Pinpoint the cell where the given text exists, returning its [x, y] midpoint coordinate. 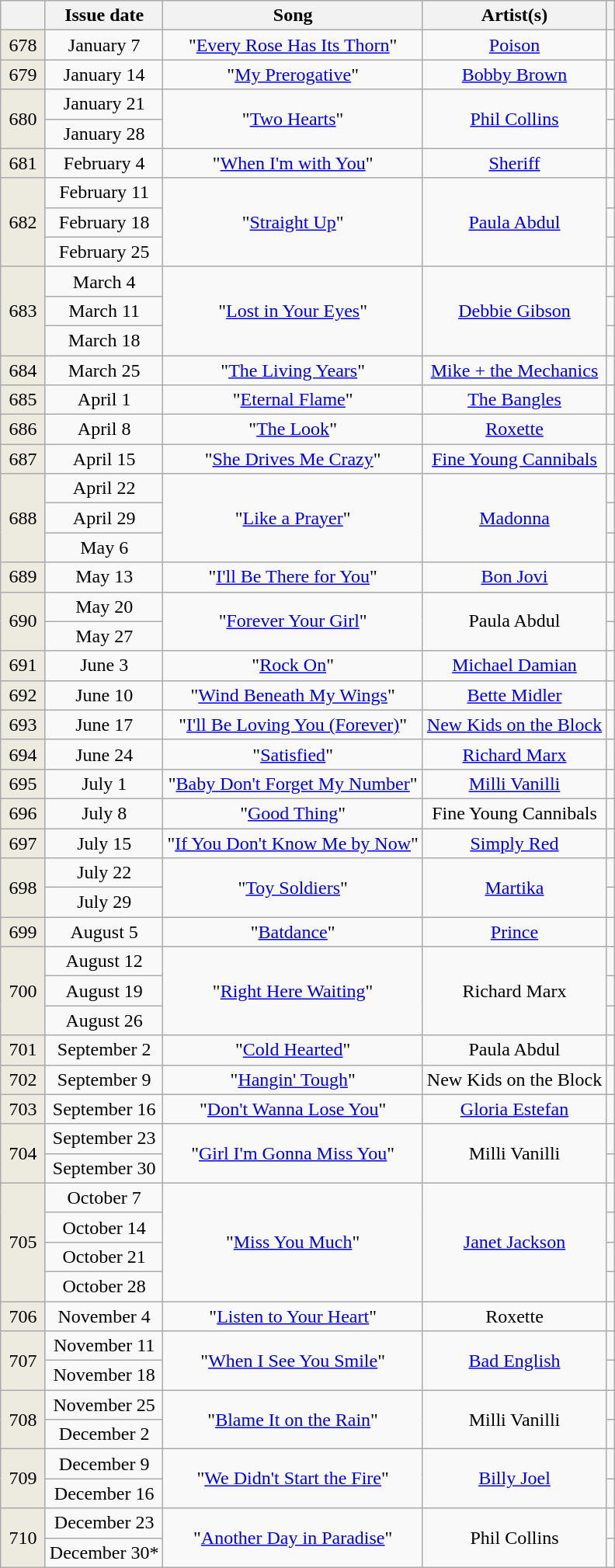
698 [23, 888]
Madonna [514, 518]
August 12 [104, 961]
"Like a Prayer" [293, 518]
January 7 [104, 45]
"Straight Up" [293, 222]
"Cold Hearted" [293, 1050]
January 14 [104, 75]
November 11 [104, 1346]
700 [23, 991]
Bobby Brown [514, 75]
709 [23, 1479]
"Good Thing" [293, 813]
November 4 [104, 1316]
683 [23, 311]
"Toy Soldiers" [293, 888]
August 26 [104, 1020]
"Listen to Your Heart" [293, 1316]
"Two Hearts" [293, 119]
692 [23, 695]
February 25 [104, 252]
"Forever Your Girl" [293, 621]
710 [23, 1538]
702 [23, 1080]
September 16 [104, 1109]
October 14 [104, 1227]
July 8 [104, 813]
690 [23, 621]
Artist(s) [514, 16]
Billy Joel [514, 1479]
November 18 [104, 1375]
"Another Day in Paradise" [293, 1538]
March 25 [104, 370]
695 [23, 784]
February 18 [104, 222]
June 17 [104, 725]
Mike + the Mechanics [514, 370]
August 5 [104, 932]
October 21 [104, 1257]
April 22 [104, 488]
August 19 [104, 991]
December 23 [104, 1523]
March 11 [104, 311]
688 [23, 518]
July 29 [104, 902]
"Lost in Your Eyes" [293, 311]
"If You Don't Know Me by Now" [293, 843]
"I'll Be There for You" [293, 577]
"Blame It on the Rain" [293, 1420]
Debbie Gibson [514, 311]
"The Living Years" [293, 370]
January 21 [104, 104]
"The Look" [293, 429]
September 30 [104, 1168]
Martika [514, 888]
May 20 [104, 607]
697 [23, 843]
June 3 [104, 666]
June 10 [104, 695]
Bette Midler [514, 695]
703 [23, 1109]
May 27 [104, 636]
December 30* [104, 1552]
December 16 [104, 1493]
Song [293, 16]
689 [23, 577]
696 [23, 813]
"Every Rose Has Its Thorn" [293, 45]
May 6 [104, 548]
September 2 [104, 1050]
"Rock On" [293, 666]
"Girl I'm Gonna Miss You" [293, 1153]
"Eternal Flame" [293, 400]
"I'll Be Loving You (Forever)" [293, 725]
682 [23, 222]
"Hangin' Tough" [293, 1080]
December 2 [104, 1434]
685 [23, 400]
Janet Jackson [514, 1242]
July 22 [104, 873]
December 9 [104, 1464]
"Right Here Waiting" [293, 991]
705 [23, 1242]
October 7 [104, 1198]
November 25 [104, 1405]
691 [23, 666]
September 9 [104, 1080]
April 1 [104, 400]
681 [23, 163]
"Batdance" [293, 932]
684 [23, 370]
708 [23, 1420]
Simply Red [514, 843]
"Don't Wanna Lose You" [293, 1109]
Prince [514, 932]
699 [23, 932]
April 15 [104, 459]
687 [23, 459]
"My Prerogative" [293, 75]
Gloria Estefan [514, 1109]
"She Drives Me Crazy" [293, 459]
Bad English [514, 1361]
"Baby Don't Forget My Number" [293, 784]
May 13 [104, 577]
April 8 [104, 429]
The Bangles [514, 400]
"Wind Beneath My Wings" [293, 695]
678 [23, 45]
Michael Damian [514, 666]
June 24 [104, 754]
707 [23, 1361]
July 1 [104, 784]
Issue date [104, 16]
February 4 [104, 163]
686 [23, 429]
"We Didn't Start the Fire" [293, 1479]
704 [23, 1153]
October 28 [104, 1286]
Sheriff [514, 163]
701 [23, 1050]
April 29 [104, 518]
Poison [514, 45]
February 11 [104, 193]
January 28 [104, 134]
680 [23, 119]
"Satisfied" [293, 754]
693 [23, 725]
March 4 [104, 281]
Bon Jovi [514, 577]
679 [23, 75]
"When I'm with You" [293, 163]
"Miss You Much" [293, 1242]
"When I See You Smile" [293, 1361]
September 23 [104, 1139]
March 18 [104, 340]
694 [23, 754]
706 [23, 1316]
July 15 [104, 843]
